Return [x, y] of the center of cell containing provided text 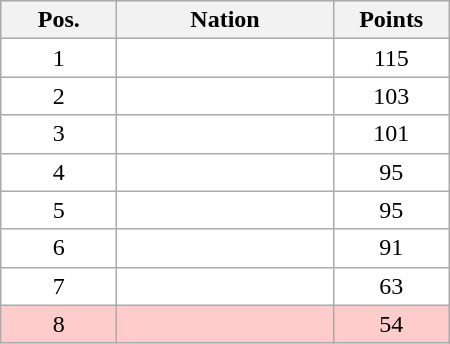
Points [391, 20]
63 [391, 286]
7 [59, 286]
54 [391, 324]
115 [391, 58]
Nation [225, 20]
103 [391, 96]
3 [59, 134]
101 [391, 134]
Pos. [59, 20]
4 [59, 172]
5 [59, 210]
91 [391, 248]
1 [59, 58]
2 [59, 96]
8 [59, 324]
6 [59, 248]
